Locate the cell with the specified text and output its (X, Y) center coordinate. 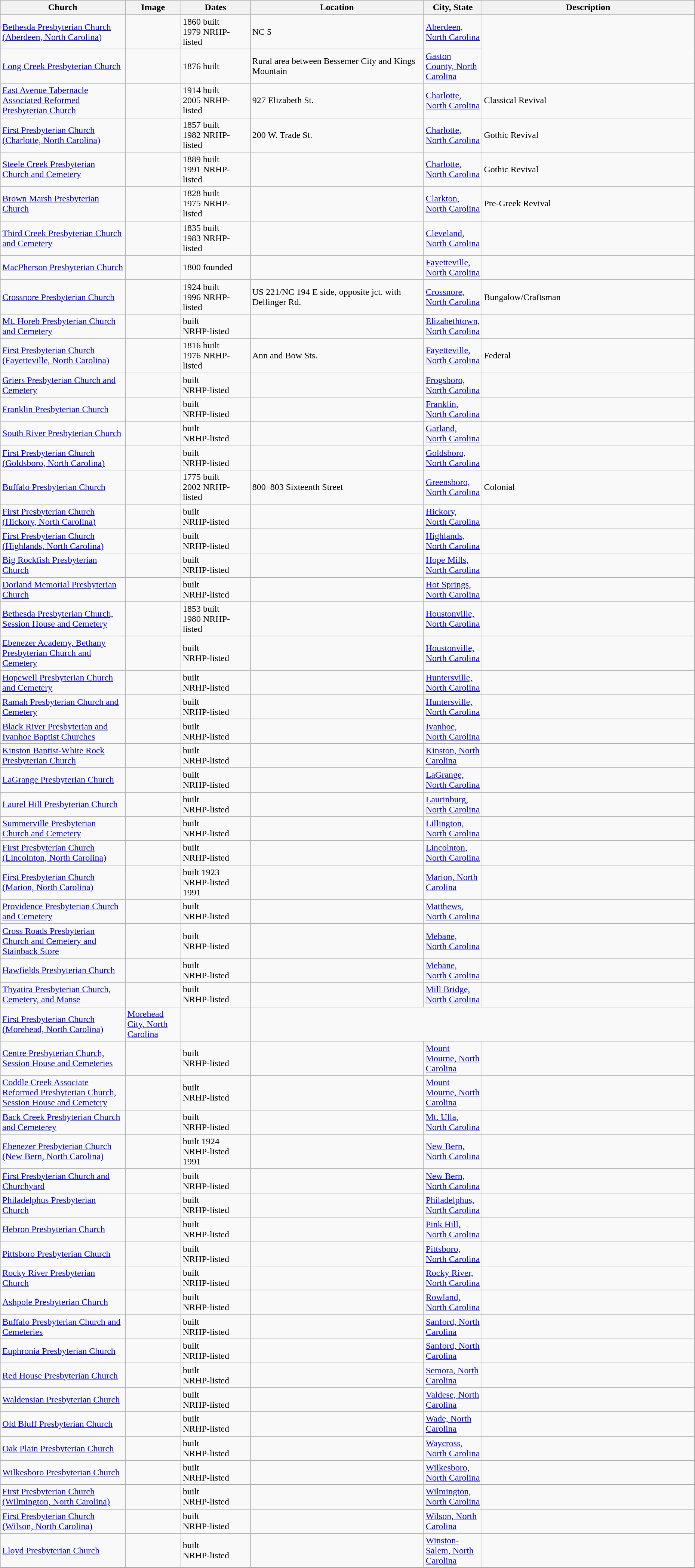
Laurinburg, North Carolina (453, 804)
Centre Presbyterian Church, Session House and Cemeteries (63, 1058)
Rural area between Bessemer City and Kings Mountain (337, 66)
1857 built1982 NRHP-listed (215, 135)
1816 built1976 NRHP-listed (215, 355)
1924 built1996 NRHP-listed (215, 297)
MacPherson Presbyterian Church (63, 268)
Old Bluff Presbyterian Church (63, 1424)
Frogsboro, North Carolina (453, 385)
Pre-Greek Revival (588, 204)
Dorland Memorial Presbyterian Church (63, 590)
Black River Presbyterian and Ivanhoe Baptist Churches (63, 731)
Griers Presbyterian Church and Cemetery (63, 385)
Philadelphus, North Carolina (453, 1205)
Lloyd Presbyterian Church (63, 1550)
South River Presbyterian Church (63, 433)
First Presbyterian Church (Lincolnton, North Carolina) (63, 853)
Hope Mills, North Carolina (453, 565)
Hopewell Presbyterian Church and Cemetery (63, 682)
1800 founded (215, 268)
800–803 Sixteenth Street (337, 487)
First Presbyterian Church (Wilson, North Carolina) (63, 1521)
Providence Presbyterian Church and Cemetery (63, 912)
Kinston Baptist-White Rock Presbyterian Church (63, 756)
First Presbyterian Church (Wilmington, North Carolina) (63, 1497)
Red House Presbyterian Church (63, 1375)
Crossnore, North Carolina (453, 297)
Hebron Presbyterian Church (63, 1229)
Philadelphus Presbyterian Church (63, 1205)
First Presbyterian Church (Highlands, North Carolina) (63, 541)
Waldensian Presbyterian Church (63, 1400)
Hawfields Presbyterian Church (63, 970)
Wilson, North Carolina (453, 1521)
Colonial (588, 487)
Cleveland, North Carolina (453, 238)
Mt. Ulla, North Carolina (453, 1122)
Rocky River Presbyterian Church (63, 1278)
Ebenezer Presbyterian Church (New Bern, North Carolina) (63, 1151)
First Presbyterian Church (Hickory, North Carolina) (63, 516)
Pittsboro, North Carolina (453, 1253)
First Presbyterian Church (Goldsboro, North Carolina) (63, 458)
Pink Hill, North Carolina (453, 1229)
Buffalo Presbyterian Church and Cemeteries (63, 1327)
US 221/NC 194 E side, opposite jct. with Dellinger Rd. (337, 297)
First Presbyterian Church and Churchyard (63, 1181)
Back Creek Presbyterian Church and Cemeterey (63, 1122)
Laurel Hill Presbyterian Church (63, 804)
Lillington, North Carolina (453, 829)
Wilkesboro, North Carolina (453, 1472)
built 1923 NRHP-listed 1991 (215, 882)
First Presbyterian Church (Marion, North Carolina) (63, 882)
built 1924 NRHP-listed 1991 (215, 1151)
1860 built1979 NRHP-listed (215, 32)
1828 built1975 NRHP-listed (215, 204)
Mill Bridge, North Carolina (453, 995)
Location (337, 7)
NC 5 (337, 32)
Steele Creek Presbyterian Church and Cemetery (63, 169)
Marion, North Carolina (453, 882)
1835 built1983 NRHP-listed (215, 238)
First Presbyterian Church (Morehead, North Carolina) (63, 1024)
Hickory, North Carolina (453, 516)
Image (153, 7)
First Presbyterian Church (Fayetteville, North Carolina) (63, 355)
Matthews, North Carolina (453, 912)
Hot Springs, North Carolina (453, 590)
1914 built2005 NRHP-listed (215, 101)
Kinston, North Carolina (453, 756)
Aberdeen, North Carolina (453, 32)
1889 built1991 NRHP-listed (215, 169)
Wilkesboro Presbyterian Church (63, 1472)
Highlands, North Carolina (453, 541)
1775 built2002 NRHP-listed (215, 487)
Long Creek Presbyterian Church (63, 66)
Semora, North Carolina (453, 1375)
Description (588, 7)
Dates (215, 7)
First Presbyterian Church (Charlotte, North Carolina) (63, 135)
Elizabethtown, North Carolina (453, 326)
Rocky River, North Carolina (453, 1278)
Garland, North Carolina (453, 433)
Morehead City, North Carolina (153, 1024)
Ann and Bow Sts. (337, 355)
Ramah Presbyterian Church and Cemetery (63, 707)
Franklin Presbyterian Church (63, 410)
East Avenue Tabernacle Associated Reformed Presbyterian Church (63, 101)
Pittsboro Presbyterian Church (63, 1253)
City, State (453, 7)
Brown Marsh Presbyterian Church (63, 204)
Church (63, 7)
Ebenezer Academy, Bethany Presbyterian Church and Cemetery (63, 653)
Buffalo Presbyterian Church (63, 487)
Winston-Salem, North Carolina (453, 1550)
Valdese, North Carolina (453, 1400)
Cross Roads Presbyterian Church and Cemetery and Stainback Store (63, 941)
Summerville Presbyterian Church and Cemetery (63, 829)
Federal (588, 355)
Waycross, North Carolina (453, 1448)
Coddle Creek Associate Reformed Presbyterian Church, Session House and Cemetery (63, 1093)
Ashpole Presbyterian Church (63, 1303)
LaGrange, North Carolina (453, 780)
Gaston County, North Carolina (453, 66)
Oak Plain Presbyterian Church (63, 1448)
Franklin, North Carolina (453, 410)
Bethesda Presbyterian Church (Aberdeen, North Carolina) (63, 32)
1853 built1980 NRHP-listed (215, 619)
Clarkton, North Carolina (453, 204)
Third Creek Presbyterian Church and Cemetery (63, 238)
Mt. Horeb Presbyterian Church and Cemetery (63, 326)
Rowland, North Carolina (453, 1303)
1876 built (215, 66)
Crossnore Presbyterian Church (63, 297)
Euphronia Presbyterian Church (63, 1351)
Bungalow/Craftsman (588, 297)
Thyatira Presbyterian Church, Cemetery, and Manse (63, 995)
Bethesda Presbyterian Church, Session House and Cemetery (63, 619)
Goldsboro, North Carolina (453, 458)
Lincolnton, North Carolina (453, 853)
Wilmington, North Carolina (453, 1497)
Ivanhoe, North Carolina (453, 731)
200 W. Trade St. (337, 135)
Big Rockfish Presbyterian Church (63, 565)
LaGrange Presbyterian Church (63, 780)
Classical Revival (588, 101)
Greensboro, North Carolina (453, 487)
927 Elizabeth St. (337, 101)
Wade, North Carolina (453, 1424)
